Determine the [X, Y] coordinate at the center of the cell enclosing the given text.  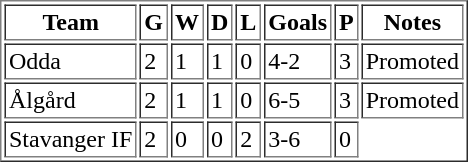
W [186, 22]
4-2 [298, 62]
L [248, 22]
P [347, 22]
Stavanger IF [70, 140]
Goals [298, 22]
D [219, 22]
Ålgård [70, 100]
6-5 [298, 100]
G [154, 22]
3-6 [298, 140]
Odda [70, 62]
Team [70, 22]
Notes [412, 22]
